Return the (X, Y) coordinate for the center point of the cell that contains the specified text.  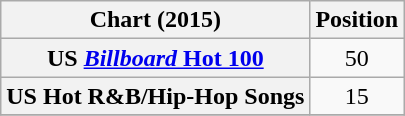
15 (357, 96)
Position (357, 20)
Chart (2015) (156, 20)
US Billboard Hot 100 (156, 58)
50 (357, 58)
US Hot R&B/Hip-Hop Songs (156, 96)
